Determine the [x, y] coordinate at the center of the cell enclosing the given text.  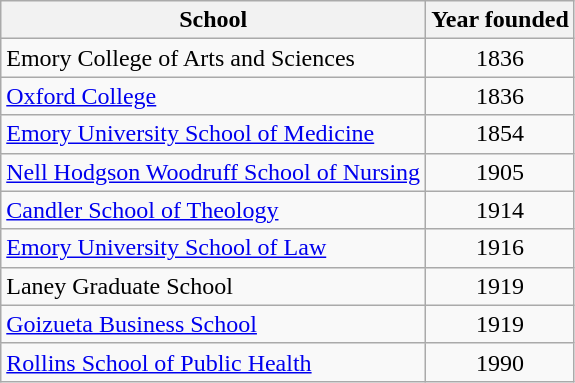
Emory University School of Medicine [214, 134]
1914 [500, 210]
Emory College of Arts and Sciences [214, 58]
1905 [500, 172]
Emory University School of Law [214, 248]
School [214, 20]
Laney Graduate School [214, 286]
Oxford College [214, 96]
Nell Hodgson Woodruff School of Nursing [214, 172]
Year founded [500, 20]
Rollins School of Public Health [214, 362]
1916 [500, 248]
Candler School of Theology [214, 210]
1854 [500, 134]
1990 [500, 362]
Goizueta Business School [214, 324]
